Find where the given text appears and provide that cell's center as (x, y) coordinate. 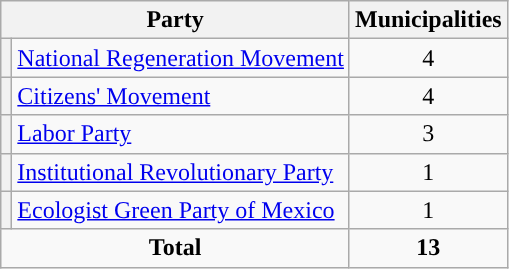
Labor Party (181, 134)
13 (428, 248)
Institutional Revolutionary Party (181, 172)
Municipalities (428, 20)
Ecologist Green Party of Mexico (181, 210)
National Regeneration Movement (181, 58)
Citizens' Movement (181, 96)
Total (176, 248)
3 (428, 134)
Party (176, 20)
